Pinpoint the cell where the given text exists, returning its (x, y) midpoint coordinate. 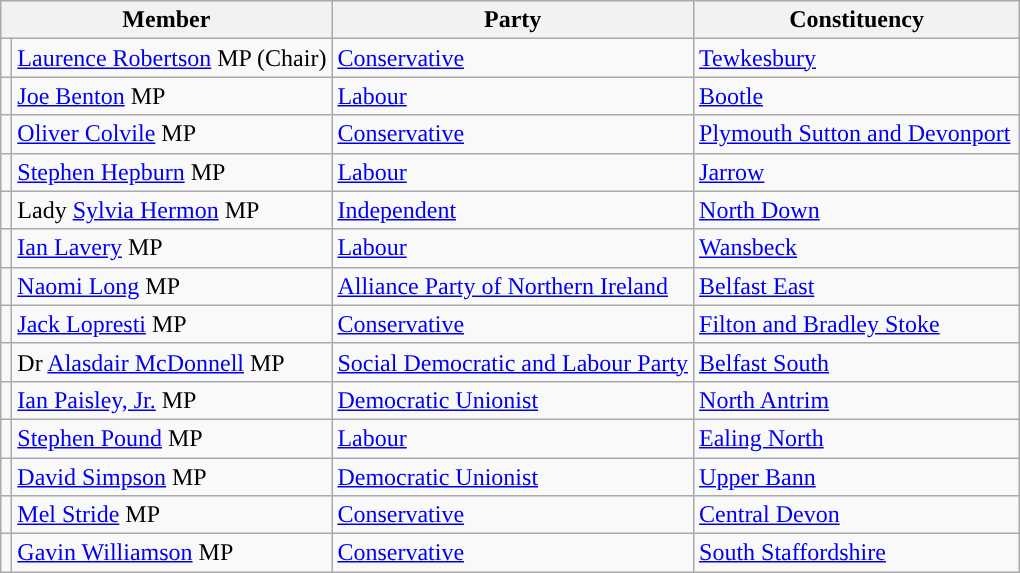
Alliance Party of Northern Ireland (513, 286)
Constituency (857, 20)
Joe Benton MP (172, 96)
David Simpson MP (172, 477)
Jack Lopresti MP (172, 324)
Jarrow (857, 172)
South Staffordshire (857, 553)
Lady Sylvia Hermon MP (172, 210)
Party (513, 20)
Bootle (857, 96)
Dr Alasdair McDonnell MP (172, 362)
Filton and Bradley Stoke (857, 324)
Upper Bann (857, 477)
Belfast South (857, 362)
Gavin Williamson MP (172, 553)
Central Devon (857, 515)
Mel Stride MP (172, 515)
Oliver Colvile MP (172, 134)
Naomi Long MP (172, 286)
North Antrim (857, 400)
North Down (857, 210)
Laurence Robertson MP (Chair) (172, 58)
Ian Paisley, Jr. MP (172, 400)
Tewkesbury (857, 58)
Belfast East (857, 286)
Stephen Pound MP (172, 438)
Ealing North (857, 438)
Independent (513, 210)
Stephen Hepburn MP (172, 172)
Plymouth Sutton and Devonport (857, 134)
Member (166, 20)
Wansbeck (857, 248)
Ian Lavery MP (172, 248)
Social Democratic and Labour Party (513, 362)
